Scan for the cell matching the given text and deliver its [X, Y] coordinate at center. 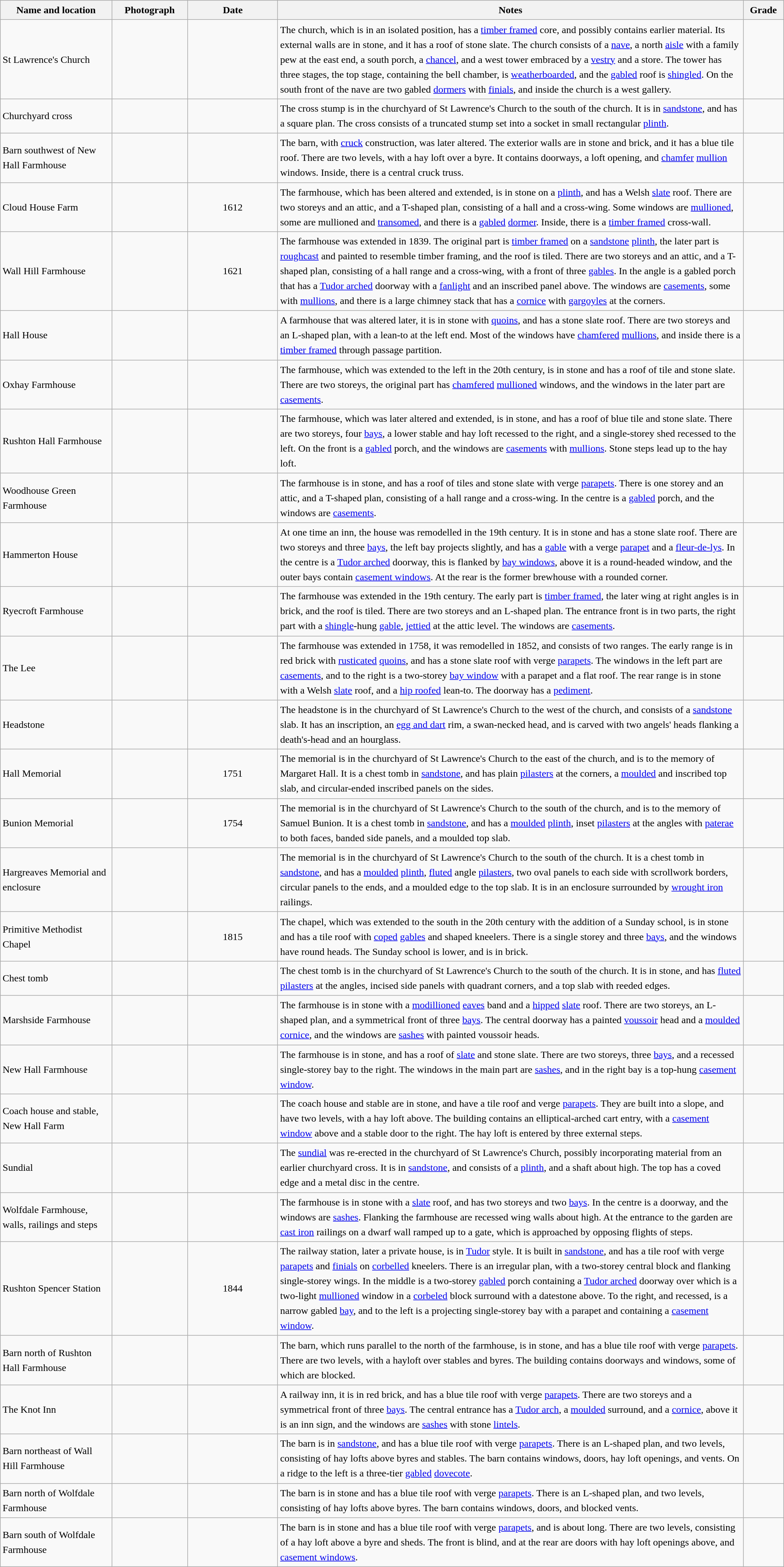
1621 [233, 271]
Marshside Farmhouse [56, 1020]
Ryecroft Farmhouse [56, 611]
Photograph [150, 10]
Hargreaves Memorial and enclosure [56, 880]
Name and location [56, 10]
1844 [233, 1289]
Chest tomb [56, 978]
Hall House [56, 335]
Churchyard cross [56, 116]
Notes [510, 10]
Barn north of Rushton Hall Farmhouse [56, 1360]
Hammerton House [56, 554]
The Lee [56, 668]
Rushton Hall Farmhouse [56, 441]
Sundial [56, 1168]
Oxhay Farmhouse [56, 385]
1815 [233, 936]
Hall Memorial [56, 774]
New Hall Farmhouse [56, 1069]
Barn north of Wolfdale Farmhouse [56, 1500]
Wolfdale Farmhouse, walls, railings and steps [56, 1217]
1754 [233, 823]
The Knot Inn [56, 1409]
Grade [763, 10]
Primitive Methodist Chapel [56, 936]
Wall Hill Farmhouse [56, 271]
Barn northeast of Wall Hill Farmhouse [56, 1458]
Headstone [56, 725]
Bunion Memorial [56, 823]
Cloud House Farm [56, 207]
Date [233, 10]
St Lawrence's Church [56, 60]
Barn south of Wolfdale Farmhouse [56, 1543]
Coach house and stable,New Hall Farm [56, 1118]
Barn southwest of New Hall Farmhouse [56, 158]
1751 [233, 774]
1612 [233, 207]
Woodhouse Green Farmhouse [56, 498]
Rushton Spencer Station [56, 1289]
